Capture the cell that displays the provided text and extract its [X, Y] central coordinate. 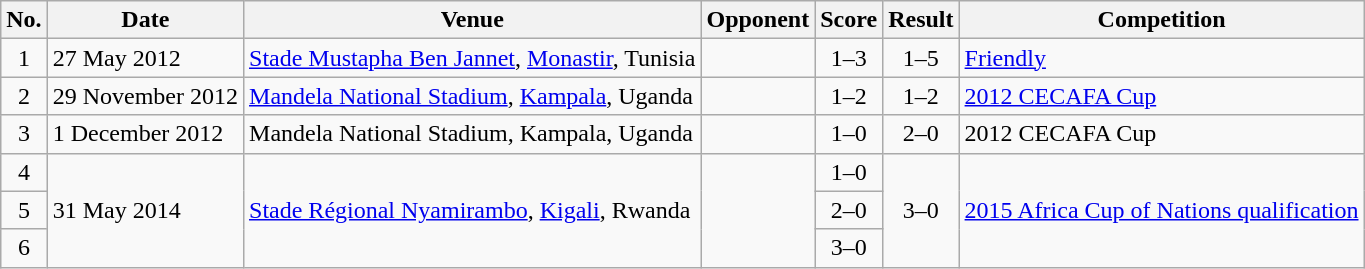
1–3 [849, 58]
Result [921, 20]
29 November 2012 [145, 96]
Stade Régional Nyamirambo, Kigali, Rwanda [472, 210]
Competition [1162, 20]
27 May 2012 [145, 58]
1 December 2012 [145, 134]
1 [24, 58]
5 [24, 210]
6 [24, 248]
Score [849, 20]
Venue [472, 20]
3 [24, 134]
Stade Mustapha Ben Jannet, Monastir, Tunisia [472, 58]
Friendly [1162, 58]
2015 Africa Cup of Nations qualification [1162, 210]
No. [24, 20]
4 [24, 172]
31 May 2014 [145, 210]
2 [24, 96]
1–5 [921, 58]
Date [145, 20]
Opponent [758, 20]
